Output the (x, y) coordinate of the center of the cell containing the given text.  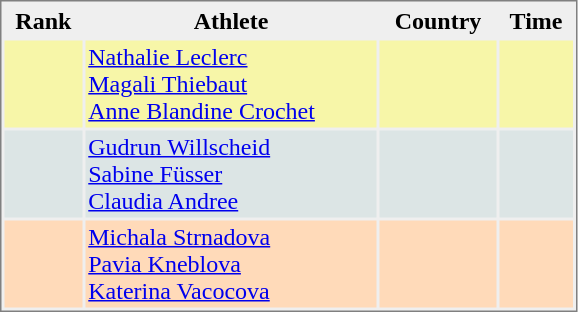
Time (536, 20)
Gudrun WillscheidSabine FüsserClaudia Andree (231, 174)
Rank (43, 20)
Michala StrnadovaPavia KneblovaKaterina Vacocova (231, 264)
Athlete (231, 20)
Nathalie LeclercMagali ThiebautAnne Blandine Crochet (231, 84)
Country (438, 20)
